Scan for the cell matching the given text and deliver its [X, Y] coordinate at center. 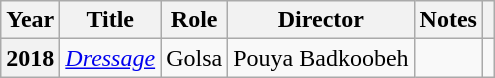
Year [30, 20]
Director [321, 20]
Golsa [194, 58]
Dressage [110, 58]
2018 [30, 58]
Notes [448, 20]
Title [110, 20]
Role [194, 20]
Pouya Badkoobeh [321, 58]
